Identify which cell holds the provided text, then report its (x, y) central coordinate. 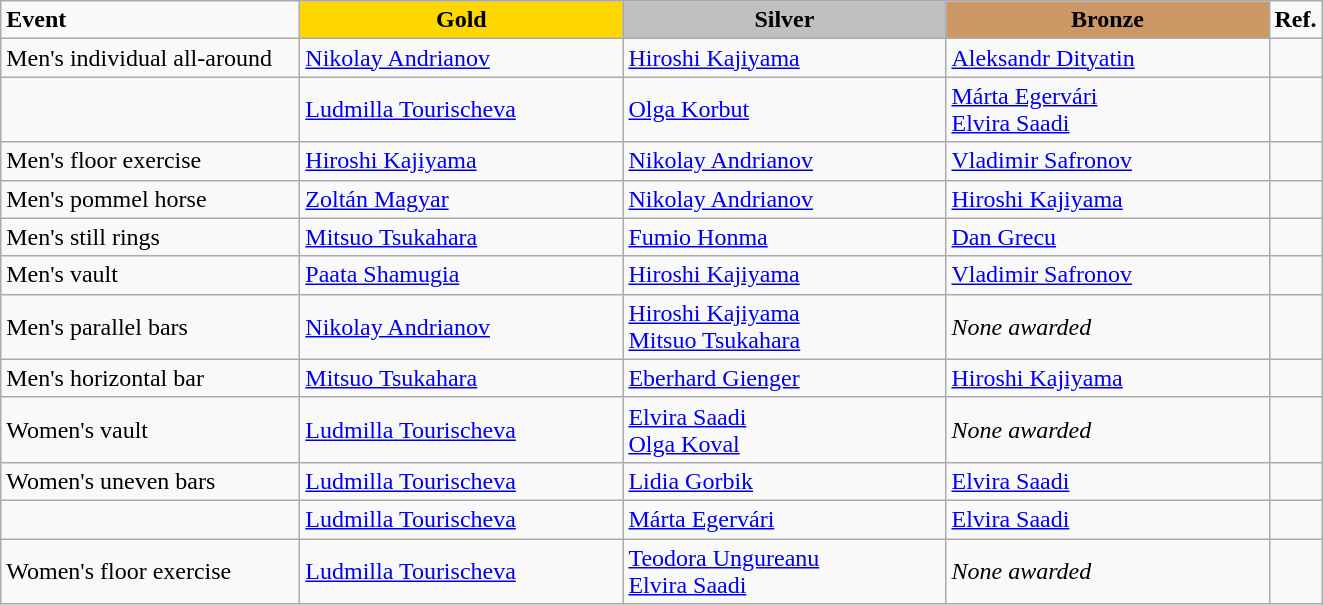
Márta Egervári Elvira Saadi (1108, 110)
Women's floor exercise (150, 570)
Zoltán Magyar (462, 199)
Gold (462, 20)
Silver (784, 20)
Elvira Saadi Olga Koval (784, 430)
Men's parallel bars (150, 326)
Men's horizontal bar (150, 378)
Men's still rings (150, 237)
Hiroshi Kajiyama Mitsuo Tsukahara (784, 326)
Aleksandr Dityatin (1108, 58)
Lidia Gorbik (784, 481)
Teodora Ungureanu Elvira Saadi (784, 570)
Men's pommel horse (150, 199)
Men's individual all-around (150, 58)
Women's uneven bars (150, 481)
Márta Egervári (784, 519)
Paata Shamugia (462, 275)
Olga Korbut (784, 110)
Eberhard Gienger (784, 378)
Event (150, 20)
Ref. (1296, 20)
Women's vault (150, 430)
Men's floor exercise (150, 161)
Bronze (1108, 20)
Men's vault (150, 275)
Dan Grecu (1108, 237)
Fumio Honma (784, 237)
